For the text-containing cell, return its midpoint in [X, Y] coordinate format. 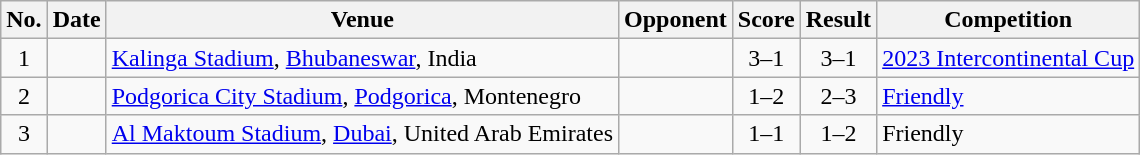
1–1 [766, 134]
Venue [362, 20]
Al Maktoum Stadium, Dubai, United Arab Emirates [362, 134]
Opponent [676, 20]
Competition [1008, 20]
3 [24, 134]
Date [76, 20]
Score [766, 20]
Result [838, 20]
Podgorica City Stadium, Podgorica, Montenegro [362, 96]
2 [24, 96]
2023 Intercontinental Cup [1008, 58]
1 [24, 58]
Kalinga Stadium, Bhubaneswar, India [362, 58]
2–3 [838, 96]
No. [24, 20]
